Scan for the cell matching the given text and deliver its (X, Y) coordinate at center. 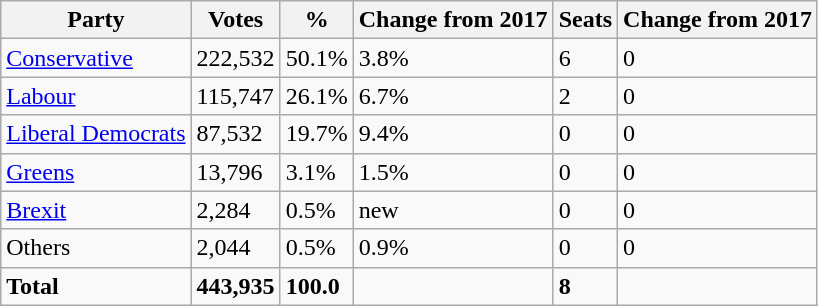
2,044 (236, 248)
Liberal Democrats (96, 134)
Greens (96, 172)
Party (96, 20)
100.0 (316, 286)
0.9% (453, 248)
Labour (96, 96)
% (316, 20)
6.7% (453, 96)
2 (585, 96)
26.1% (316, 96)
87,532 (236, 134)
50.1% (316, 58)
2,284 (236, 210)
3.8% (453, 58)
Brexit (96, 210)
19.7% (316, 134)
Conservative (96, 58)
8 (585, 286)
Others (96, 248)
9.4% (453, 134)
3.1% (316, 172)
Total (96, 286)
new (453, 210)
13,796 (236, 172)
443,935 (236, 286)
1.5% (453, 172)
Votes (236, 20)
222,532 (236, 58)
115,747 (236, 96)
6 (585, 58)
Seats (585, 20)
